Search for the cell housing the specified text and yield its [X, Y] center coordinate. 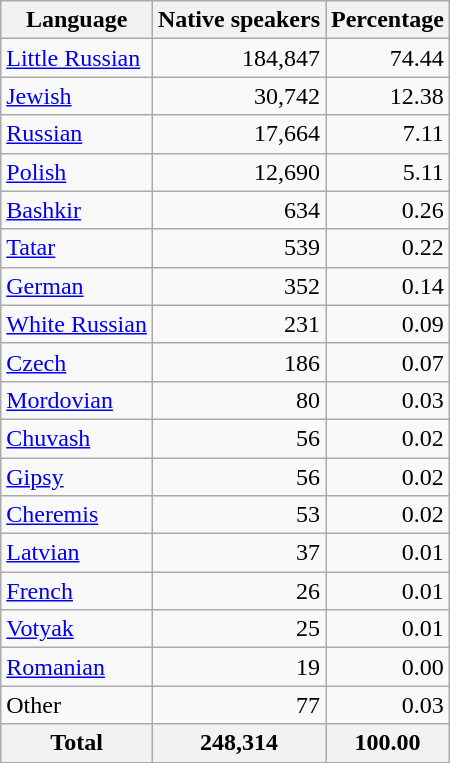
352 [238, 286]
634 [238, 210]
Russian [77, 134]
Total [77, 743]
80 [238, 400]
Romanian [77, 667]
53 [238, 515]
100.00 [388, 743]
0.14 [388, 286]
Tatar [77, 248]
231 [238, 324]
7.11 [388, 134]
74.44 [388, 58]
0.22 [388, 248]
184,847 [238, 58]
Cheremis [77, 515]
Native speakers [238, 20]
White Russian [77, 324]
37 [238, 553]
0.26 [388, 210]
Little Russian [77, 58]
30,742 [238, 96]
248,314 [238, 743]
French [77, 591]
Mordovian [77, 400]
Language [77, 20]
77 [238, 705]
Czech [77, 362]
Votyak [77, 629]
German [77, 286]
Bashkir [77, 210]
Other [77, 705]
Percentage [388, 20]
12.38 [388, 96]
Polish [77, 172]
26 [238, 591]
Jewish [77, 96]
19 [238, 667]
0.00 [388, 667]
25 [238, 629]
5.11 [388, 172]
17,664 [238, 134]
0.09 [388, 324]
Gipsy [77, 477]
12,690 [238, 172]
539 [238, 248]
Latvian [77, 553]
0.07 [388, 362]
Chuvash [77, 438]
186 [238, 362]
